For the text-containing cell, return its midpoint in (X, Y) coordinate format. 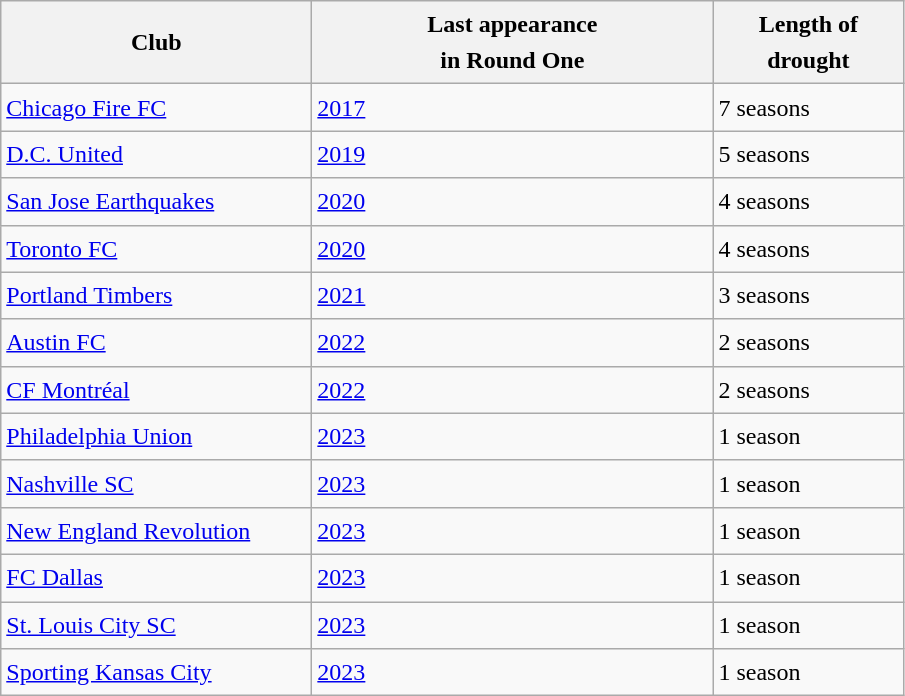
San Jose Earthquakes (156, 202)
Philadelphia Union (156, 436)
Length of drought (808, 42)
New England Revolution (156, 530)
Toronto FC (156, 248)
2019 (512, 154)
Chicago Fire FC (156, 108)
Nashville SC (156, 484)
FC Dallas (156, 578)
Last appearancein Round One (512, 42)
7 seasons (808, 108)
3 seasons (808, 296)
2021 (512, 296)
Club (156, 42)
5 seasons (808, 154)
Austin FC (156, 342)
D.C. United (156, 154)
St. Louis City SC (156, 626)
CF Montréal (156, 390)
Portland Timbers (156, 296)
2017 (512, 108)
Sporting Kansas City (156, 672)
